Return the (X, Y) coordinate for the center point of the cell that contains the specified text.  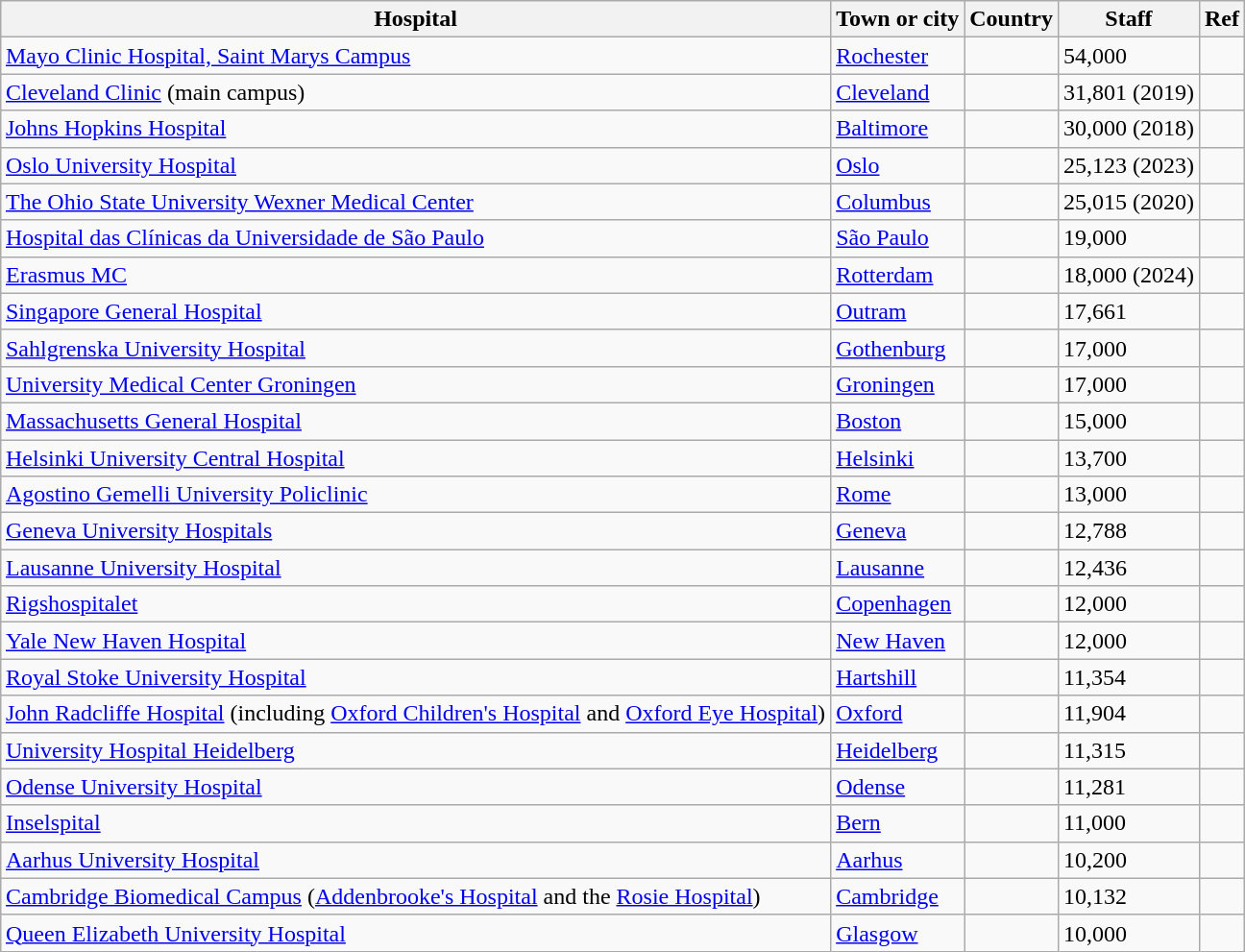
Oslo University Hospital (415, 165)
Sahlgrenska University Hospital (415, 348)
Singapore General Hospital (415, 311)
11,315 (1128, 750)
Hartshill (897, 677)
Queen Elizabeth University Hospital (415, 933)
10,000 (1128, 933)
Bern (897, 823)
Massachusetts General Hospital (415, 421)
15,000 (1128, 421)
31,801 (2019) (1128, 92)
13,000 (1128, 495)
Erasmus MC (415, 275)
Baltimore (897, 129)
Cambridge Biomedical Campus (Addenbrooke's Hospital and the Rosie Hospital) (415, 896)
Royal Stoke University Hospital (415, 677)
Agostino Gemelli University Policlinic (415, 495)
Lausanne University Hospital (415, 568)
Groningen (897, 384)
Hospital (415, 19)
17,661 (1128, 311)
Lausanne (897, 568)
Country (1012, 19)
Outram (897, 311)
John Radcliffe Hospital (including Oxford Children's Hospital and Oxford Eye Hospital) (415, 714)
11,354 (1128, 677)
The Ohio State University Wexner Medical Center (415, 202)
Ref (1222, 19)
12,436 (1128, 568)
Yale New Haven Hospital (415, 641)
Odense University Hospital (415, 787)
Rigshospitalet (415, 604)
Geneva (897, 531)
10,200 (1128, 860)
Inselspital (415, 823)
11,904 (1128, 714)
Rochester (897, 56)
Columbus (897, 202)
Hospital das Clínicas da Universidade de São Paulo (415, 238)
Town or city (897, 19)
Oxford (897, 714)
Cleveland Clinic (main campus) (415, 92)
54,000 (1128, 56)
Glasgow (897, 933)
30,000 (2018) (1128, 129)
Rotterdam (897, 275)
Staff (1128, 19)
Geneva University Hospitals (415, 531)
Heidelberg (897, 750)
Aarhus University Hospital (415, 860)
12,788 (1128, 531)
Gothenburg (897, 348)
New Haven (897, 641)
Oslo (897, 165)
Odense (897, 787)
25,123 (2023) (1128, 165)
18,000 (2024) (1128, 275)
Johns Hopkins Hospital (415, 129)
Cleveland (897, 92)
19,000 (1128, 238)
11,281 (1128, 787)
13,700 (1128, 458)
Mayo Clinic Hospital, Saint Marys Campus (415, 56)
11,000 (1128, 823)
10,132 (1128, 896)
Boston (897, 421)
São Paulo (897, 238)
Cambridge (897, 896)
Helsinki University Central Hospital (415, 458)
University Medical Center Groningen (415, 384)
25,015 (2020) (1128, 202)
Rome (897, 495)
University Hospital Heidelberg (415, 750)
Aarhus (897, 860)
Copenhagen (897, 604)
Helsinki (897, 458)
